For the text-containing cell, return its midpoint in (X, Y) coordinate format. 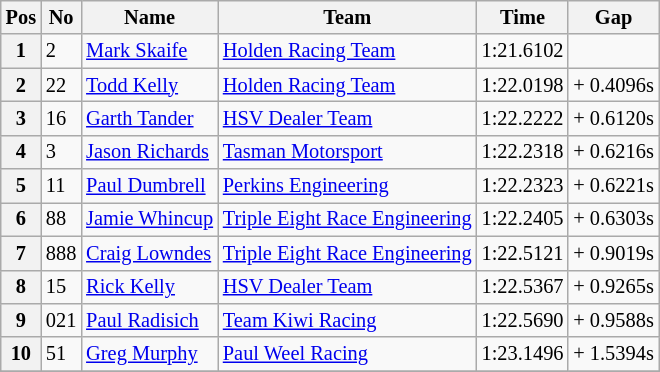
Team Kiwi Racing (348, 320)
Time (523, 17)
Gap (613, 17)
88 (61, 219)
+ 0.6221s (613, 186)
Garth Tander (150, 118)
1:23.1496 (523, 354)
16 (61, 118)
+ 0.9265s (613, 287)
021 (61, 320)
1:22.5121 (523, 253)
Jamie Whincup (150, 219)
Name (150, 17)
Rick Kelly (150, 287)
+ 0.6303s (613, 219)
1:22.0198 (523, 85)
Paul Weel Racing (348, 354)
+ 0.4096s (613, 85)
+ 1.5394s (613, 354)
+ 0.9019s (613, 253)
15 (61, 287)
22 (61, 85)
Craig Lowndes (150, 253)
9 (21, 320)
1:21.6102 (523, 51)
Pos (21, 17)
1:22.2222 (523, 118)
1:22.5690 (523, 320)
4 (21, 152)
No (61, 17)
Mark Skaife (150, 51)
1:22.2323 (523, 186)
Jason Richards (150, 152)
8 (21, 287)
5 (21, 186)
+ 0.6120s (613, 118)
Tasman Motorsport (348, 152)
Paul Radisich (150, 320)
Todd Kelly (150, 85)
1:22.5367 (523, 287)
51 (61, 354)
7 (21, 253)
+ 0.6216s (613, 152)
1:22.2405 (523, 219)
6 (21, 219)
Paul Dumbrell (150, 186)
Greg Murphy (150, 354)
888 (61, 253)
11 (61, 186)
Perkins Engineering (348, 186)
+ 0.9588s (613, 320)
10 (21, 354)
1:22.2318 (523, 152)
Team (348, 17)
1 (21, 51)
